Output the (x, y) coordinate of the center of the cell containing the given text.  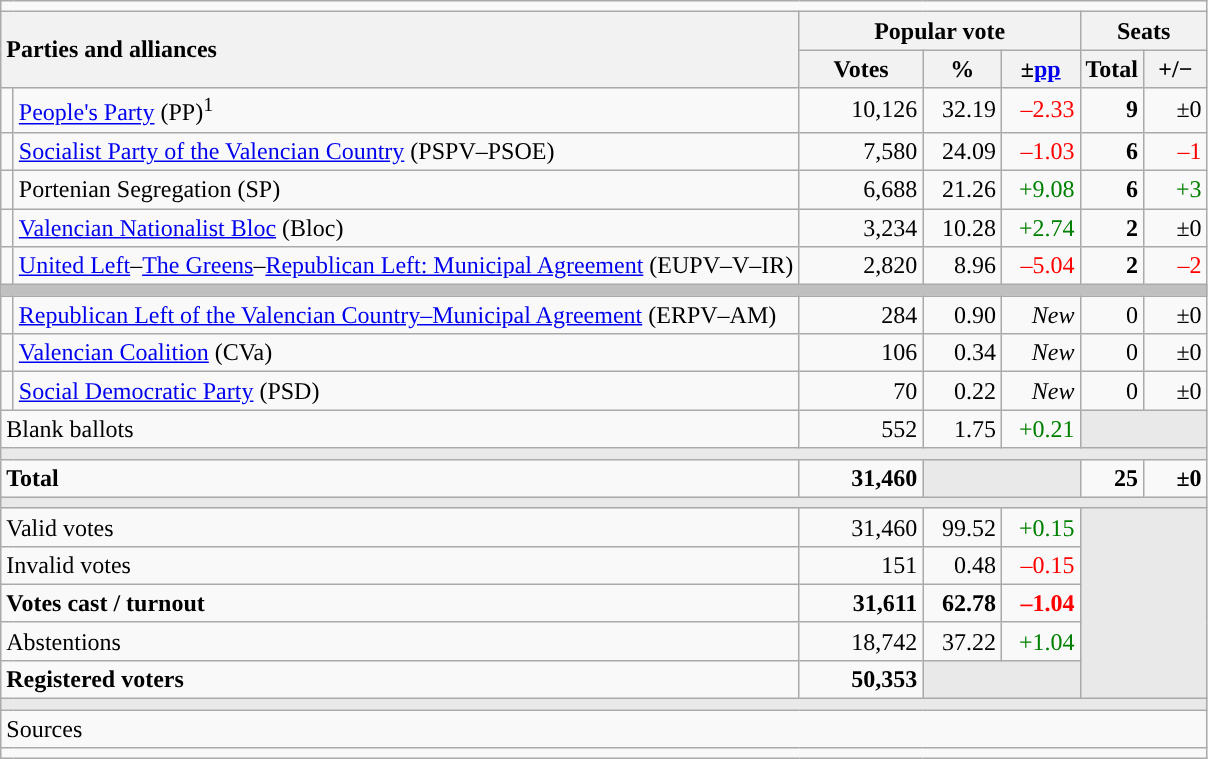
Valid votes (400, 527)
284 (861, 315)
62.78 (962, 603)
United Left–The Greens–Republican Left: Municipal Agreement (EUPV–V–IR) (406, 266)
–5.04 (1040, 266)
21.26 (962, 190)
Valencian Coalition (CVa) (406, 353)
6,688 (861, 190)
25 (1112, 478)
10.28 (962, 228)
Blank ballots (400, 429)
3,234 (861, 228)
Republican Left of the Valencian Country–Municipal Agreement (ERPV–AM) (406, 315)
Votes cast / turnout (400, 603)
9 (1112, 110)
–1.04 (1040, 603)
+9.08 (1040, 190)
–0.15 (1040, 565)
Abstentions (400, 641)
151 (861, 565)
7,580 (861, 151)
+/− (1176, 69)
1.75 (962, 429)
Invalid votes (400, 565)
Seats (1144, 31)
Popular vote (940, 31)
37.22 (962, 641)
People's Party (PP)1 (406, 110)
+0.15 (1040, 527)
552 (861, 429)
0.34 (962, 353)
Votes (861, 69)
Parties and alliances (400, 50)
18,742 (861, 641)
Socialist Party of the Valencian Country (PSPV–PSOE) (406, 151)
106 (861, 353)
Valencian Nationalist Bloc (Bloc) (406, 228)
0.90 (962, 315)
–1 (1176, 151)
31,611 (861, 603)
+2.74 (1040, 228)
2,820 (861, 266)
0.48 (962, 565)
+1.04 (1040, 641)
99.52 (962, 527)
–2.33 (1040, 110)
Portenian Segregation (SP) (406, 190)
8.96 (962, 266)
±pp (1040, 69)
0.22 (962, 391)
+3 (1176, 190)
10,126 (861, 110)
Social Democratic Party (PSD) (406, 391)
+0.21 (1040, 429)
70 (861, 391)
Sources (604, 729)
Registered voters (400, 679)
32.19 (962, 110)
–1.03 (1040, 151)
50,353 (861, 679)
–2 (1176, 266)
% (962, 69)
24.09 (962, 151)
